Extract the (x, y) coordinate from the center of the cell holding the provided text.  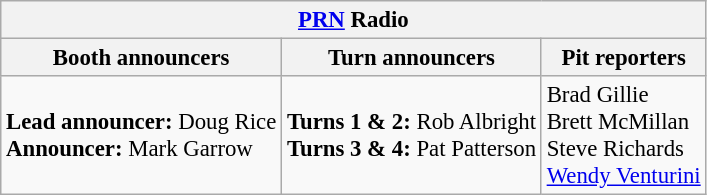
Lead announcer: Doug RiceAnnouncer: Mark Garrow (142, 136)
Turns 1 & 2: Rob AlbrightTurns 3 & 4: Pat Patterson (412, 136)
PRN Radio (354, 20)
Brad GillieBrett McMillanSteve RichardsWendy Venturini (624, 136)
Pit reporters (624, 58)
Booth announcers (142, 58)
Turn announcers (412, 58)
